Provide the [X, Y] coordinate of the cell's center where the given text is located.  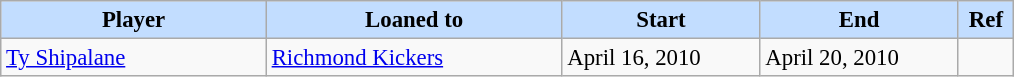
April 16, 2010 [661, 58]
Richmond Kickers [414, 58]
Ref [986, 20]
Ty Shipalane [134, 58]
Loaned to [414, 20]
Start [661, 20]
April 20, 2010 [859, 58]
Player [134, 20]
End [859, 20]
